Search for the cell housing the specified text and yield its [x, y] center coordinate. 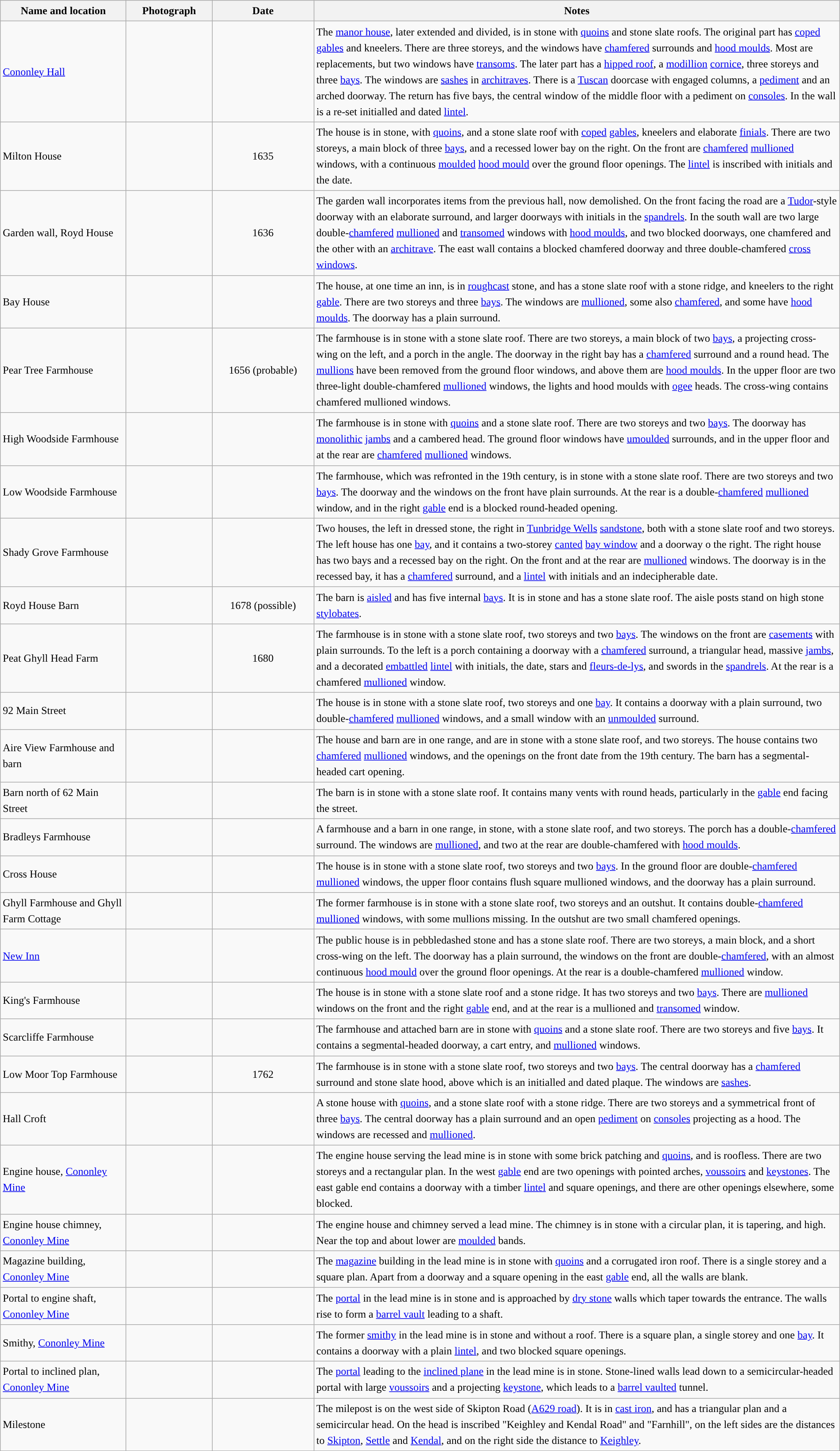
Engine house chimney, Cononley Mine [63, 1232]
Scarcliffe Farmhouse [63, 1037]
Ghyll Farmhouse and Ghyll Farm Cottage [63, 911]
Bradleys Farmhouse [63, 838]
Shady Grove Farmhouse [63, 552]
Garden wall, Royd House [63, 233]
Milestone [63, 1424]
Photograph [169, 11]
1762 [263, 1074]
Portal to inclined plan, Cononley Mine [63, 1379]
92 Main Street [63, 711]
Pear Tree Farmhouse [63, 371]
Name and location [63, 11]
Low Woodside Farmhouse [63, 492]
King's Farmhouse [63, 1001]
1678 (possible) [263, 605]
Cross House [63, 874]
Hall Croft [63, 1119]
Smithy, Cononley Mine [63, 1343]
Date [263, 11]
Aire View Farmhouse and barn [63, 756]
1680 [263, 658]
New Inn [63, 956]
Bay House [63, 301]
The barn is aisled and has five internal bays. It is in stone and has a stone slate roof. The aisle posts stand on high stone stylobates. [577, 605]
Peat Ghyll Head Farm [63, 658]
Portal to engine shaft, Cononley Mine [63, 1306]
1656 (probable) [263, 371]
High Woodside Farmhouse [63, 439]
Magazine building, Cononley Mine [63, 1269]
Royd House Barn [63, 605]
Notes [577, 11]
Engine house, Cononley Mine [63, 1180]
Milton House [63, 156]
The barn is in stone with a stone slate roof. It contains many vents with round heads, particularly in the gable end facing the street. [577, 800]
Barn north of 62 Main Street [63, 800]
Low Moor Top Farmhouse [63, 1074]
1635 [263, 156]
Cononley Hall [63, 72]
1636 [263, 233]
